Provide the (x, y) coordinate of the cell's center where the given text is located.  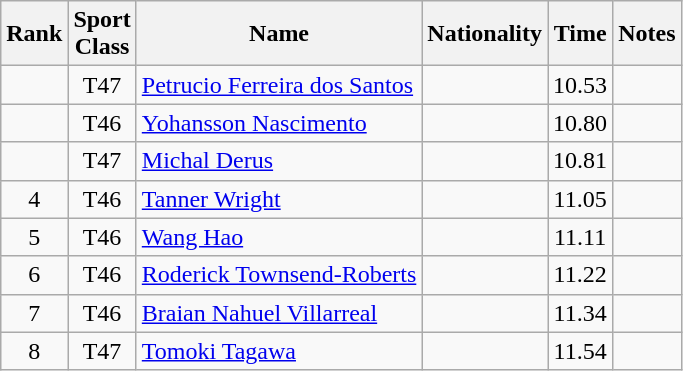
Tomoki Tagawa (279, 351)
Roderick Townsend-Roberts (279, 275)
7 (34, 313)
Petrucio Ferreira dos Santos (279, 85)
Name (279, 34)
4 (34, 199)
11.54 (580, 351)
6 (34, 275)
11.05 (580, 199)
11.34 (580, 313)
Rank (34, 34)
SportClass (102, 34)
Tanner Wright (279, 199)
Wang Hao (279, 237)
Yohansson Nascimento (279, 123)
Nationality (485, 34)
10.80 (580, 123)
10.81 (580, 161)
5 (34, 237)
Time (580, 34)
8 (34, 351)
Notes (647, 34)
11.11 (580, 237)
10.53 (580, 85)
11.22 (580, 275)
Michal Derus (279, 161)
Braian Nahuel Villarreal (279, 313)
